For the text-containing cell, return its midpoint in (X, Y) coordinate format. 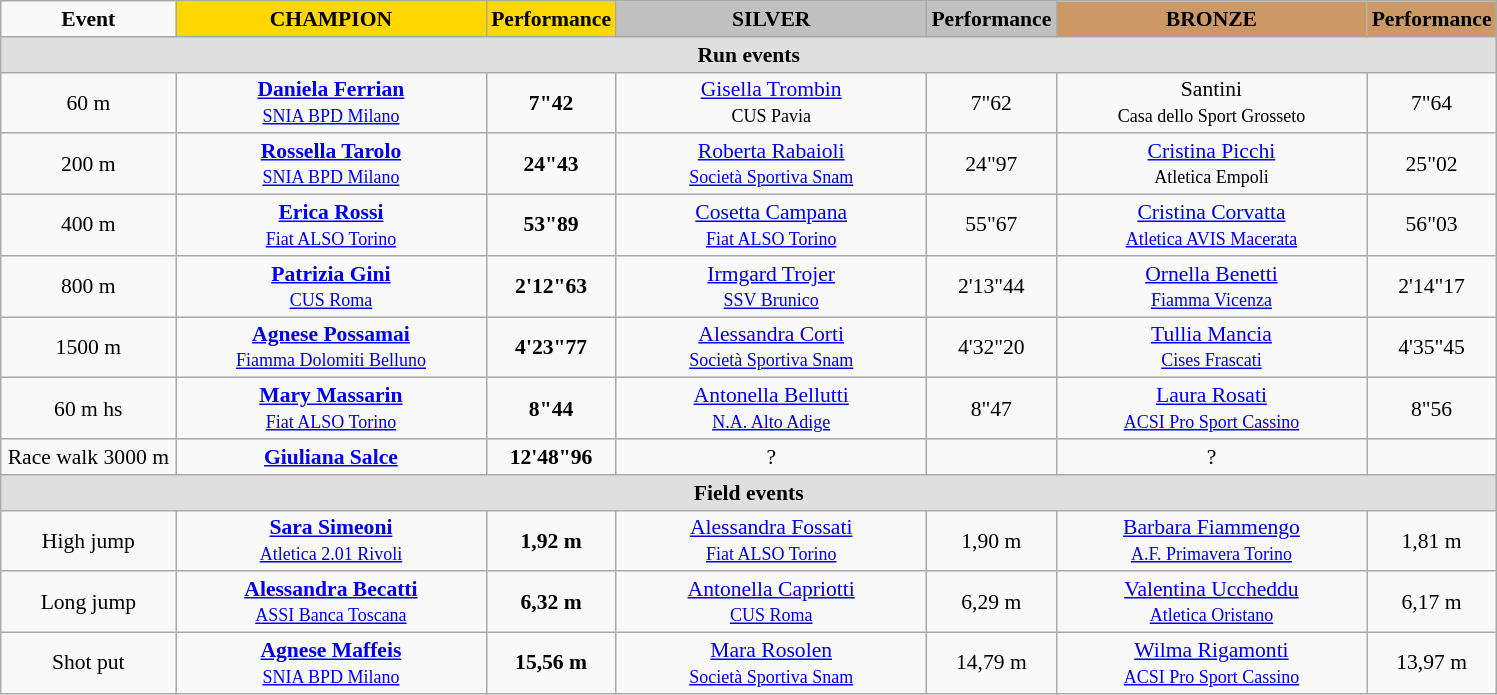
Giuliana Salce (331, 457)
Laura RosatiACSI Pro Sport Cassino (1211, 408)
6,29 m (991, 602)
Race walk 3000 m (88, 457)
400 m (88, 226)
Valentina UcchedduAtletica Oristano (1211, 602)
4'23"77 (551, 348)
Cristina PicchiAtletica Empoli (1211, 164)
25"02 (1431, 164)
High jump (88, 540)
SantiniCasa dello Sport Grosseto (1211, 102)
Erica RossiFiat ALSO Torino (331, 226)
12'48"96 (551, 457)
Shot put (88, 664)
Mara RosolenSocietà Sportiva Snam (771, 664)
BRONZE (1211, 19)
SILVER (771, 19)
Antonella BelluttiN.A. Alto Adige (771, 408)
Tullia ManciaCises Frascati (1211, 348)
24"43 (551, 164)
14,79 m (991, 664)
2'12"63 (551, 286)
Alessandra FossatiFiat ALSO Torino (771, 540)
200 m (88, 164)
Irmgard TrojerSSV Brunico (771, 286)
Cosetta CampanaFiat ALSO Torino (771, 226)
Agnese PossamaiFiamma Dolomiti Belluno (331, 348)
Ornella BenettiFiamma Vicenza (1211, 286)
55"67 (991, 226)
Barbara FiammengoA.F. Primavera Torino (1211, 540)
1,92 m (551, 540)
13,97 m (1431, 664)
4'35"45 (1431, 348)
1,81 m (1431, 540)
Long jump (88, 602)
2'14"17 (1431, 286)
Agnese MaffeisSNIA BPD Milano (331, 664)
Gisella TrombinCUS Pavia (771, 102)
Antonella CapriottiCUS Roma (771, 602)
800 m (88, 286)
Alessandra CortiSocietà Sportiva Snam (771, 348)
Run events (749, 55)
15,56 m (551, 664)
Mary MassarinFiat ALSO Torino (331, 408)
1500 m (88, 348)
Sara SimeoniAtletica 2.01 Rivoli (331, 540)
7"42 (551, 102)
1,90 m (991, 540)
6,17 m (1431, 602)
Daniela FerrianSNIA BPD Milano (331, 102)
60 m (88, 102)
Field events (749, 493)
Rossella TaroloSNIA BPD Milano (331, 164)
53"89 (551, 226)
Alessandra BecattiASSI Banca Toscana (331, 602)
Roberta RabaioliSocietà Sportiva Snam (771, 164)
8"47 (991, 408)
Wilma RigamontiACSI Pro Sport Cassino (1211, 664)
6,32 m (551, 602)
24"97 (991, 164)
CHAMPION (331, 19)
2'13"44 (991, 286)
Patrizia GiniCUS Roma (331, 286)
56"03 (1431, 226)
8"44 (551, 408)
4'32"20 (991, 348)
7"62 (991, 102)
Event (88, 19)
60 m hs (88, 408)
8"56 (1431, 408)
7"64 (1431, 102)
Cristina CorvattaAtletica AVIS Macerata (1211, 226)
